Search for the cell housing the specified text and yield its (X, Y) center coordinate. 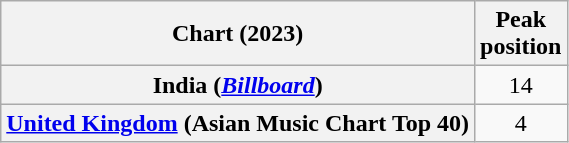
Peakposition (521, 34)
4 (521, 123)
Chart (2023) (238, 34)
India (Billboard) (238, 85)
United Kingdom (Asian Music Chart Top 40) (238, 123)
14 (521, 85)
